Scan for the cell matching the given text and deliver its (x, y) coordinate at center. 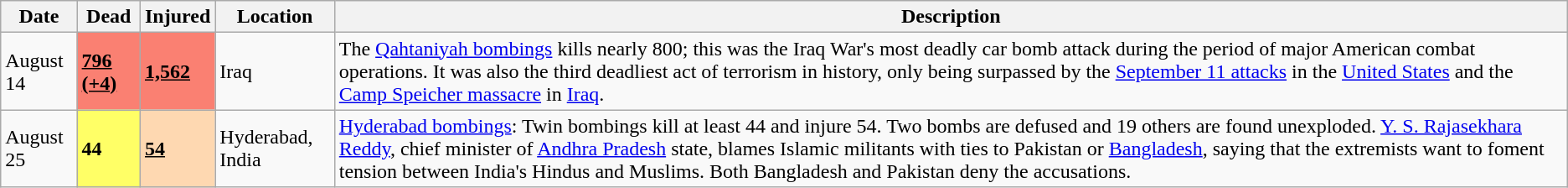
Injured (178, 17)
54 (178, 149)
Description (951, 17)
Dead (109, 17)
August 14 (39, 71)
Hyderabad, India (275, 149)
August 25 (39, 149)
Iraq (275, 71)
796 (+4) (109, 71)
44 (109, 149)
Date (39, 17)
1,562 (178, 71)
Location (275, 17)
